Find where the given text appears and provide that cell's center as (x, y) coordinate. 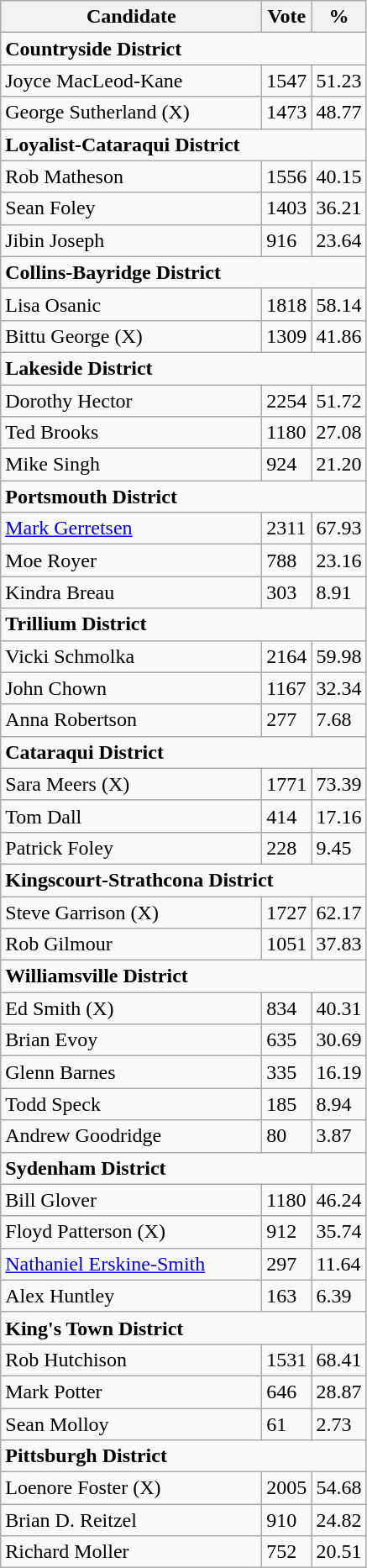
Loenore Foster (X) (131, 1488)
1051 (287, 944)
646 (287, 1392)
Patrick Foley (131, 848)
Joyce MacLeod-Kane (131, 81)
Rob Matheson (131, 176)
George Sutherland (X) (131, 113)
Mike Singh (131, 465)
Sean Foley (131, 208)
1403 (287, 208)
Vote (287, 17)
Sean Molloy (131, 1424)
Kingscourt-Strathcona District (183, 880)
Rob Hutchison (131, 1360)
924 (287, 465)
1556 (287, 176)
635 (287, 1040)
Vicki Schmolka (131, 656)
1771 (287, 784)
Pittsburgh District (183, 1456)
752 (287, 1552)
Glenn Barnes (131, 1072)
297 (287, 1264)
48.77 (339, 113)
28.87 (339, 1392)
Kindra Breau (131, 592)
11.64 (339, 1264)
2.73 (339, 1424)
Jibin Joseph (131, 240)
41.86 (339, 336)
58.14 (339, 304)
8.91 (339, 592)
1473 (287, 113)
2311 (287, 529)
Andrew Goodridge (131, 1136)
27.08 (339, 433)
Anna Robertson (131, 720)
Ted Brooks (131, 433)
335 (287, 1072)
20.51 (339, 1552)
51.72 (339, 401)
Alex Huntley (131, 1296)
916 (287, 240)
228 (287, 848)
24.82 (339, 1520)
910 (287, 1520)
1547 (287, 81)
Mark Potter (131, 1392)
185 (287, 1104)
Collins-Bayridge District (183, 272)
1727 (287, 912)
30.69 (339, 1040)
2164 (287, 656)
Sara Meers (X) (131, 784)
32.34 (339, 688)
67.93 (339, 529)
1309 (287, 336)
23.16 (339, 560)
73.39 (339, 784)
Bittu George (X) (131, 336)
35.74 (339, 1232)
3.87 (339, 1136)
Rob Gilmour (131, 944)
Countryside District (183, 49)
Williamsville District (183, 976)
17.16 (339, 816)
788 (287, 560)
2005 (287, 1488)
Moe Royer (131, 560)
23.64 (339, 240)
Lisa Osanic (131, 304)
163 (287, 1296)
40.31 (339, 1008)
21.20 (339, 465)
Mark Gerretsen (131, 529)
Dorothy Hector (131, 401)
59.98 (339, 656)
414 (287, 816)
61 (287, 1424)
37.83 (339, 944)
834 (287, 1008)
Sydenham District (183, 1168)
9.45 (339, 848)
7.68 (339, 720)
Tom Dall (131, 816)
6.39 (339, 1296)
% (339, 17)
Loyalist-Cataraqui District (183, 145)
King's Town District (183, 1328)
40.15 (339, 176)
8.94 (339, 1104)
2254 (287, 401)
912 (287, 1232)
1531 (287, 1360)
303 (287, 592)
68.41 (339, 1360)
277 (287, 720)
1167 (287, 688)
51.23 (339, 81)
Richard Moller (131, 1552)
Brian D. Reitzel (131, 1520)
Brian Evoy (131, 1040)
46.24 (339, 1200)
80 (287, 1136)
Lakeside District (183, 368)
1818 (287, 304)
Candidate (131, 17)
62.17 (339, 912)
Floyd Patterson (X) (131, 1232)
Todd Speck (131, 1104)
Nathaniel Erskine-Smith (131, 1264)
16.19 (339, 1072)
Steve Garrison (X) (131, 912)
John Chown (131, 688)
Trillium District (183, 624)
54.68 (339, 1488)
Bill Glover (131, 1200)
Ed Smith (X) (131, 1008)
36.21 (339, 208)
Portsmouth District (183, 497)
Cataraqui District (183, 752)
